Find where the given text appears and provide that cell's center as (X, Y) coordinate. 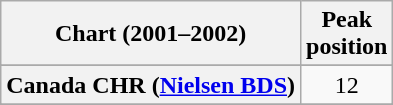
Canada CHR (Nielsen BDS) (151, 85)
Chart (2001–2002) (151, 34)
12 (347, 85)
Peakposition (347, 34)
